Pinpoint the cell where the given text exists, returning its [X, Y] midpoint coordinate. 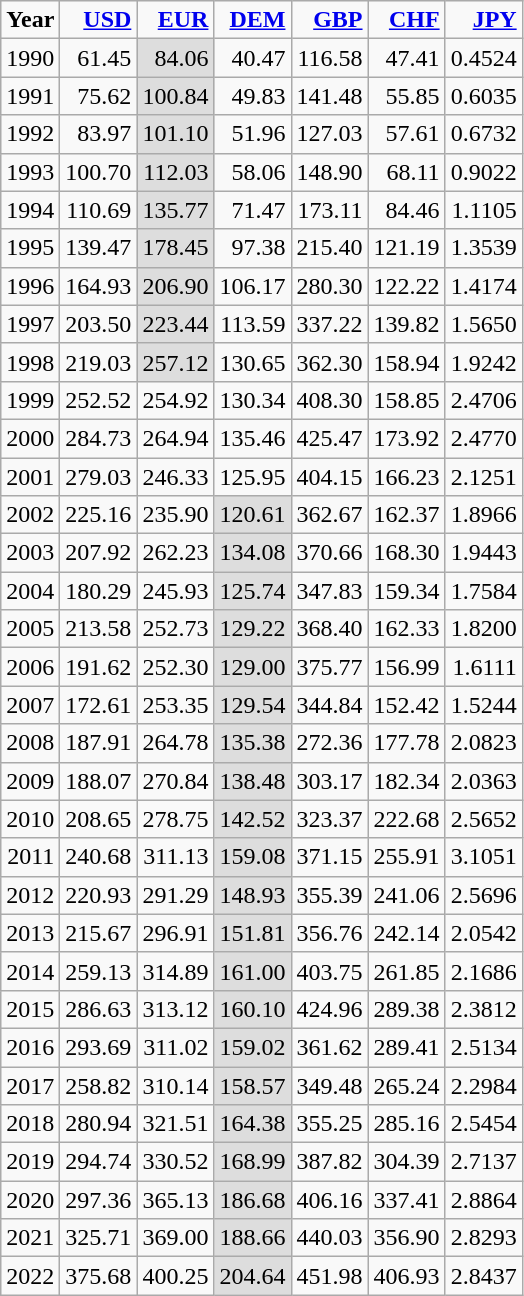
264.78 [176, 743]
225.16 [98, 515]
135.77 [176, 210]
161.00 [252, 971]
424.96 [330, 1009]
130.34 [252, 400]
284.73 [98, 438]
279.03 [98, 477]
156.99 [406, 667]
100.84 [176, 96]
203.50 [98, 324]
164.38 [252, 1124]
375.77 [330, 667]
1.1105 [484, 210]
84.06 [176, 58]
1998 [30, 362]
113.59 [252, 324]
58.06 [252, 172]
2021 [30, 1238]
2.4770 [484, 438]
2.8864 [484, 1200]
265.24 [406, 1085]
356.90 [406, 1238]
219.03 [98, 362]
206.90 [176, 286]
138.48 [252, 781]
1996 [30, 286]
280.94 [98, 1124]
223.44 [176, 324]
1993 [30, 172]
EUR [176, 20]
368.40 [330, 629]
406.16 [330, 1200]
2.5696 [484, 895]
297.36 [98, 1200]
129.00 [252, 667]
172.61 [98, 705]
235.90 [176, 515]
245.93 [176, 591]
242.14 [406, 933]
0.4524 [484, 58]
2015 [30, 1009]
370.66 [330, 553]
404.15 [330, 477]
1994 [30, 210]
191.62 [98, 667]
125.74 [252, 591]
1.9443 [484, 553]
159.08 [252, 857]
1991 [30, 96]
139.82 [406, 324]
451.98 [330, 1276]
158.85 [406, 400]
344.84 [330, 705]
84.46 [406, 210]
289.38 [406, 1009]
158.94 [406, 362]
134.08 [252, 553]
254.92 [176, 400]
148.90 [330, 172]
51.96 [252, 134]
68.11 [406, 172]
2011 [30, 857]
83.97 [98, 134]
1.6111 [484, 667]
220.93 [98, 895]
1.9242 [484, 362]
2.8293 [484, 1238]
2014 [30, 971]
2018 [30, 1124]
2006 [30, 667]
252.30 [176, 667]
162.37 [406, 515]
1992 [30, 134]
2.0823 [484, 743]
JPY [484, 20]
272.36 [330, 743]
356.76 [330, 933]
403.75 [330, 971]
186.68 [252, 1200]
1999 [30, 400]
122.22 [406, 286]
3.1051 [484, 857]
97.38 [252, 248]
1.3539 [484, 248]
0.6732 [484, 134]
323.37 [330, 819]
173.92 [406, 438]
213.58 [98, 629]
296.91 [176, 933]
71.47 [252, 210]
337.22 [330, 324]
240.68 [98, 857]
2003 [30, 553]
2.1251 [484, 477]
2009 [30, 781]
311.02 [176, 1047]
101.10 [176, 134]
120.61 [252, 515]
2019 [30, 1162]
337.41 [406, 1200]
2007 [30, 705]
2.1686 [484, 971]
371.15 [330, 857]
294.74 [98, 1162]
1990 [30, 58]
2022 [30, 1276]
166.23 [406, 477]
2004 [30, 591]
2001 [30, 477]
400.25 [176, 1276]
2.5454 [484, 1124]
325.71 [98, 1238]
142.52 [252, 819]
180.29 [98, 591]
1995 [30, 248]
2002 [30, 515]
187.91 [98, 743]
121.19 [406, 248]
135.38 [252, 743]
289.41 [406, 1047]
139.47 [98, 248]
188.66 [252, 1238]
USD [98, 20]
261.85 [406, 971]
160.10 [252, 1009]
406.93 [406, 1276]
CHF [406, 20]
188.07 [98, 781]
440.03 [330, 1238]
1.4174 [484, 286]
204.64 [252, 1276]
259.13 [98, 971]
311.13 [176, 857]
387.82 [330, 1162]
222.68 [406, 819]
49.83 [252, 96]
303.17 [330, 781]
1997 [30, 324]
252.52 [98, 400]
177.78 [406, 743]
47.41 [406, 58]
207.92 [98, 553]
270.84 [176, 781]
1.5244 [484, 705]
253.35 [176, 705]
1.5650 [484, 324]
130.65 [252, 362]
2016 [30, 1047]
55.85 [406, 96]
355.39 [330, 895]
304.39 [406, 1162]
168.30 [406, 553]
2020 [30, 1200]
0.9022 [484, 172]
2.5652 [484, 819]
257.12 [176, 362]
215.67 [98, 933]
362.30 [330, 362]
173.11 [330, 210]
291.29 [176, 895]
106.17 [252, 286]
2.2984 [484, 1085]
135.46 [252, 438]
286.63 [98, 1009]
264.94 [176, 438]
293.69 [98, 1047]
285.16 [406, 1124]
GBP [330, 20]
125.95 [252, 477]
178.45 [176, 248]
127.03 [330, 134]
152.42 [406, 705]
425.47 [330, 438]
252.73 [176, 629]
2.3812 [484, 1009]
75.62 [98, 96]
258.82 [98, 1085]
158.57 [252, 1085]
148.93 [252, 895]
241.06 [406, 895]
330.52 [176, 1162]
2.4706 [484, 400]
314.89 [176, 971]
215.40 [330, 248]
2005 [30, 629]
2.8437 [484, 1276]
2008 [30, 743]
280.30 [330, 286]
321.51 [176, 1124]
310.14 [176, 1085]
Year [30, 20]
2.0363 [484, 781]
246.33 [176, 477]
278.75 [176, 819]
2012 [30, 895]
141.48 [330, 96]
129.54 [252, 705]
361.62 [330, 1047]
313.12 [176, 1009]
349.48 [330, 1085]
208.65 [98, 819]
408.30 [330, 400]
255.91 [406, 857]
0.6035 [484, 96]
110.69 [98, 210]
159.02 [252, 1047]
129.22 [252, 629]
262.23 [176, 553]
164.93 [98, 286]
369.00 [176, 1238]
2010 [30, 819]
1.7584 [484, 591]
2000 [30, 438]
159.34 [406, 591]
2.0542 [484, 933]
1.8966 [484, 515]
355.25 [330, 1124]
112.03 [176, 172]
162.33 [406, 629]
61.45 [98, 58]
2.7137 [484, 1162]
362.67 [330, 515]
2017 [30, 1085]
375.68 [98, 1276]
347.83 [330, 591]
100.70 [98, 172]
151.81 [252, 933]
365.13 [176, 1200]
1.8200 [484, 629]
168.99 [252, 1162]
116.58 [330, 58]
DEM [252, 20]
182.34 [406, 781]
57.61 [406, 134]
40.47 [252, 58]
2013 [30, 933]
2.5134 [484, 1047]
